Find where the given text appears and provide that cell's center as (X, Y) coordinate. 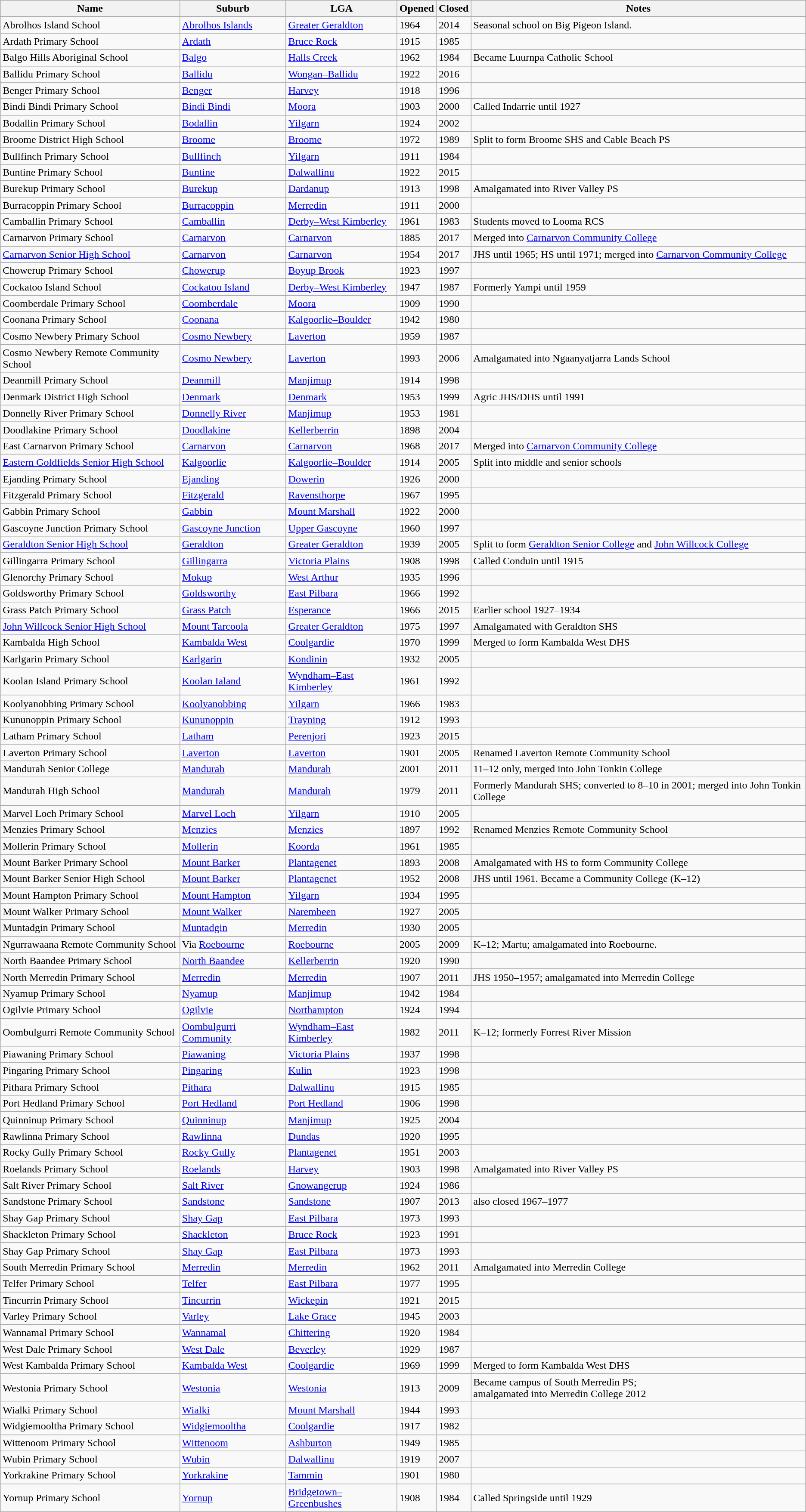
Geraldton (232, 544)
Ravensthorpe (341, 495)
Cockatoo Island (232, 287)
Quinninup Primary School (90, 1120)
Salt River Primary School (90, 1185)
Mollerin Primary School (90, 846)
Bindi Bindi Primary School (90, 107)
Dardanup (341, 189)
1981 (453, 413)
Shackleton (232, 1234)
1919 (417, 1459)
Marvel Loch (232, 813)
Gabbin (232, 512)
1897 (417, 830)
1930 (417, 928)
Cosmo Newbery Remote Community School (90, 358)
Narembeen (341, 912)
1972 (417, 139)
Koolan Island Primary School (90, 681)
2006 (453, 358)
1952 (417, 879)
Chowerup Primary School (90, 271)
Became Luurnpa Catholic School (638, 58)
1991 (453, 1234)
Boyup Brook (341, 271)
Goldsworthy Primary School (90, 594)
also closed 1967–1977 (638, 1202)
Chowerup (232, 271)
Nyamup (232, 993)
Port Hedland Primary School (90, 1104)
Called Springside until 1929 (638, 1498)
1929 (417, 1349)
Earlier school 1927–1934 (638, 610)
Coonana (232, 320)
Kununoppin (232, 720)
Telfer (232, 1283)
Mandurah High School (90, 791)
Carnarvon Senior High School (90, 254)
Tincurrin (232, 1300)
West Dale Primary School (90, 1349)
1939 (417, 544)
Menzies Primary School (90, 830)
Bodallin (232, 123)
Amalgamated with Geraldton SHS (638, 626)
Ardath (232, 41)
1979 (417, 791)
Gascoyne Junction (232, 528)
Ogilvie Primary School (90, 1010)
Donnelly River Primary School (90, 413)
Rawlinna Primary School (90, 1136)
1910 (417, 813)
11–12 only, merged into John Tonkin College (638, 769)
1926 (417, 479)
Split to form Broome SHS and Cable Beach PS (638, 139)
Widgiemooltha Primary School (90, 1426)
Renamed Laverton Remote Community School (638, 753)
Called Indarrie until 1927 (638, 107)
1951 (417, 1153)
1960 (417, 528)
Mokup (232, 577)
2013 (453, 1202)
Notes (638, 9)
Rocky Gully (232, 1153)
1964 (417, 25)
Coomberdale Primary School (90, 303)
K–12; Martu; amalgamated into Roebourne. (638, 944)
2014 (453, 25)
Bridgetown–Greenbushes (341, 1498)
Halls Creek (341, 58)
1906 (417, 1104)
Kulin (341, 1071)
Perenjori (341, 736)
Varley (232, 1317)
Via Roebourne (232, 944)
Oombulgurri Community (232, 1032)
Yorkrakine (232, 1475)
Koolyanobbing Primary School (90, 703)
Wittenoom Primary School (90, 1443)
Yornup (232, 1498)
1927 (417, 912)
1934 (417, 895)
Burracoppin (232, 205)
Balgo (232, 58)
South Merredin Primary School (90, 1267)
1885 (417, 238)
North Baandee Primary School (90, 961)
1975 (417, 626)
Wannamal Primary School (90, 1333)
1912 (417, 720)
1893 (417, 863)
Esperance (341, 610)
Eastern Goldfields Senior High School (90, 462)
Koolan Ialand (232, 681)
Closed (453, 9)
Fitzgerald (232, 495)
Split into middle and senior schools (638, 462)
K–12; formerly Forrest River Mission (638, 1032)
Renamed Menzies Remote Community School (638, 830)
Ashburton (341, 1443)
1994 (453, 1010)
Ogilvie (232, 1010)
Chittering (341, 1333)
Upper Gascoyne (341, 528)
Ballidu Primary School (90, 74)
2001 (417, 769)
Lake Grace (341, 1317)
Carnarvon Primary School (90, 238)
Laverton Primary School (90, 753)
Piawaning (232, 1054)
Burekup Primary School (90, 189)
Rawlinna (232, 1136)
Ardath Primary School (90, 41)
1917 (417, 1426)
Students moved to Looma RCS (638, 222)
Wialki (232, 1410)
Salt River (232, 1185)
West Dale (232, 1349)
Fitzgerald Primary School (90, 495)
North Baandee (232, 961)
Mount Walker (232, 912)
Widgiemooltha (232, 1426)
JHS 1950–1957; amalgamated into Merredin College (638, 977)
Amalgamated with HS to form Community College (638, 863)
Quinninup (232, 1120)
1932 (417, 659)
Geraldton Senior High School (90, 544)
Cosmo Newbery Primary School (90, 336)
Koolyanobbing (232, 703)
Shackleton Primary School (90, 1234)
1909 (417, 303)
Amalgamated into Ngaanyatjarra Lands School (638, 358)
Piawaning Primary School (90, 1054)
Coomberdale (232, 303)
1935 (417, 577)
Rocky Gully Primary School (90, 1153)
Amalgamated into Merredin College (638, 1267)
Goldsworthy (232, 594)
Pingaring (232, 1071)
Pithara Primary School (90, 1087)
Grass Patch Primary School (90, 610)
Roelands (232, 1169)
Wialki Primary School (90, 1410)
Mount Hampton (232, 895)
Bindi Bindi (232, 107)
Burekup (232, 189)
Burracoppin Primary School (90, 205)
Camballin (232, 222)
Roelands Primary School (90, 1169)
1921 (417, 1300)
Doodlakine (232, 430)
Wubin Primary School (90, 1459)
Buntine Primary School (90, 172)
Muntadgin Primary School (90, 928)
Buntine (232, 172)
Varley Primary School (90, 1317)
Seasonal school on Big Pigeon Island. (638, 25)
1918 (417, 90)
1944 (417, 1410)
Karlgarin (232, 659)
1967 (417, 495)
John Willcock Senior High School (90, 626)
Grass Patch (232, 610)
1937 (417, 1054)
Dowerin (341, 479)
Mount Barker Senior High School (90, 879)
Tincurrin Primary School (90, 1300)
Gnowangerup (341, 1185)
Denmark District High School (90, 397)
Benger (232, 90)
Ballidu (232, 74)
JHS until 1961. Became a Community College (K–12) (638, 879)
Tammin (341, 1475)
1970 (417, 643)
1945 (417, 1317)
1959 (417, 336)
Deanmill (232, 380)
East Carnarvon Primary School (90, 446)
Dundas (341, 1136)
Ngurrawaana Remote Community School (90, 944)
Doodlakine Primary School (90, 430)
Split to form Geraldton Senior College and John Willcock College (638, 544)
Agric JHS/DHS until 1991 (638, 397)
Coonana Primary School (90, 320)
Kondinin (341, 659)
Wickepin (341, 1300)
JHS until 1965; HS until 1971; merged into Carnarvon Community College (638, 254)
Mandurah Senior College (90, 769)
Trayning (341, 720)
Deanmill Primary School (90, 380)
Kambalda High School (90, 643)
Gillingarra Primary School (90, 561)
1968 (417, 446)
Oombulgurri Remote Community School (90, 1032)
Benger Primary School (90, 90)
Kununoppin Primary School (90, 720)
Westonia Primary School (90, 1388)
Gillingarra (232, 561)
Mount Hampton Primary School (90, 895)
Wittenoom (232, 1443)
Bullfinch (232, 156)
Latham Primary School (90, 736)
Abrolhos Islands (232, 25)
Glenorchy Primary School (90, 577)
Northampton (341, 1010)
Bullfinch Primary School (90, 156)
Mount Tarcoola (232, 626)
Yorkrakine Primary School (90, 1475)
LGA (341, 9)
West Arthur (341, 577)
West Kambalda Primary School (90, 1366)
Ejanding (232, 479)
Suburb (232, 9)
1898 (417, 430)
1986 (453, 1185)
Formerly Yampi until 1959 (638, 287)
Wubin (232, 1459)
Roebourne (341, 944)
Wannamal (232, 1333)
1925 (417, 1120)
Karlgarin Primary School (90, 659)
Mount Barker Primary School (90, 863)
Bodallin Primary School (90, 123)
Koorda (341, 846)
Telfer Primary School (90, 1283)
Yornup Primary School (90, 1498)
2007 (453, 1459)
Gascoyne Junction Primary School (90, 528)
Wongan–Ballidu (341, 74)
1977 (417, 1283)
Gabbin Primary School (90, 512)
Name (90, 9)
1949 (417, 1443)
Became campus of South Merredin PS;amalgamated into Merredin College 2012 (638, 1388)
2002 (453, 123)
2016 (453, 74)
Muntadgin (232, 928)
Sandstone Primary School (90, 1202)
Called Conduin until 1915 (638, 561)
Kalgoorlie (232, 462)
Mollerin (232, 846)
Pithara (232, 1087)
Opened (417, 9)
1969 (417, 1366)
Formerly Mandurah SHS; converted to 8–10 in 2001; merged into John Tonkin College (638, 791)
1954 (417, 254)
1947 (417, 287)
Broome District High School (90, 139)
Abrolhos Island School (90, 25)
Pingaring Primary School (90, 1071)
Marvel Loch Primary School (90, 813)
Cockatoo Island School (90, 287)
Latham (232, 736)
Mount Walker Primary School (90, 912)
1989 (453, 139)
Camballin Primary School (90, 222)
Nyamup Primary School (90, 993)
Beverley (341, 1349)
North Merredin Primary School (90, 977)
Donnelly River (232, 413)
Ejanding Primary School (90, 479)
Balgo Hills Aboriginal School (90, 58)
